Capture the cell that displays the provided text and extract its (x, y) central coordinate. 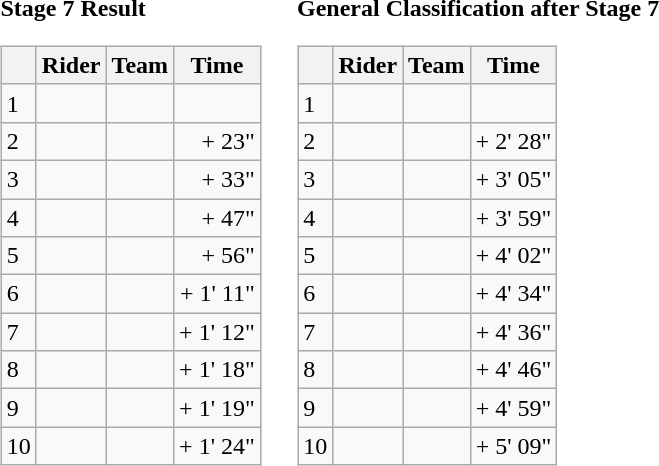
+ 1' 11" (218, 294)
+ 3' 59" (514, 217)
+ 1' 24" (218, 446)
+ 3' 05" (514, 179)
+ 2' 28" (514, 141)
+ 1' 19" (218, 408)
+ 23" (218, 141)
+ 4' 46" (514, 370)
+ 4' 36" (514, 332)
+ 33" (218, 179)
+ 4' 59" (514, 408)
+ 4' 34" (514, 294)
+ 56" (218, 256)
+ 1' 12" (218, 332)
+ 4' 02" (514, 256)
+ 1' 18" (218, 370)
+ 47" (218, 217)
+ 5' 09" (514, 446)
